Provide the [X, Y] coordinate of the cell's center where the given text is located.  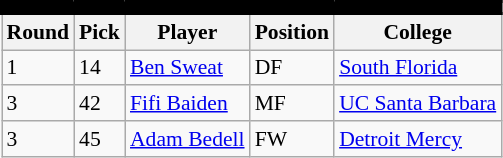
1 [38, 68]
Adam Bedell [188, 139]
Detroit Mercy [418, 139]
South Florida [418, 68]
Fifi Baiden [188, 104]
DF [292, 68]
College [418, 32]
MF [292, 104]
42 [100, 104]
Position [292, 32]
Round [38, 32]
45 [100, 139]
Pick [100, 32]
Player [188, 32]
UC Santa Barbara [418, 104]
Ben Sweat [188, 68]
FW [292, 139]
14 [100, 68]
